Return [X, Y] of the center of cell containing provided text 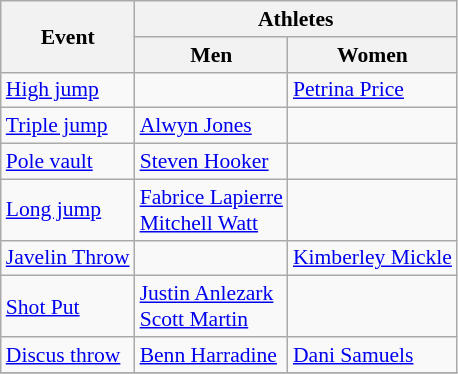
Triple jump [68, 126]
Dani Samuels [372, 355]
Benn Harradine [212, 355]
Kimberley Mickle [372, 258]
High jump [68, 90]
Justin Anlezark Scott Martin [212, 306]
Men [212, 55]
Athletes [296, 19]
Steven Hooker [212, 162]
Alwyn Jones [212, 126]
Pole vault [68, 162]
Petrina Price [372, 90]
Discus throw [68, 355]
Javelin Throw [68, 258]
Long jump [68, 210]
Event [68, 36]
Women [372, 55]
Fabrice Lapierre Mitchell Watt [212, 210]
Shot Put [68, 306]
